Provide the [x, y] coordinate of the cell's center where the given text is located.  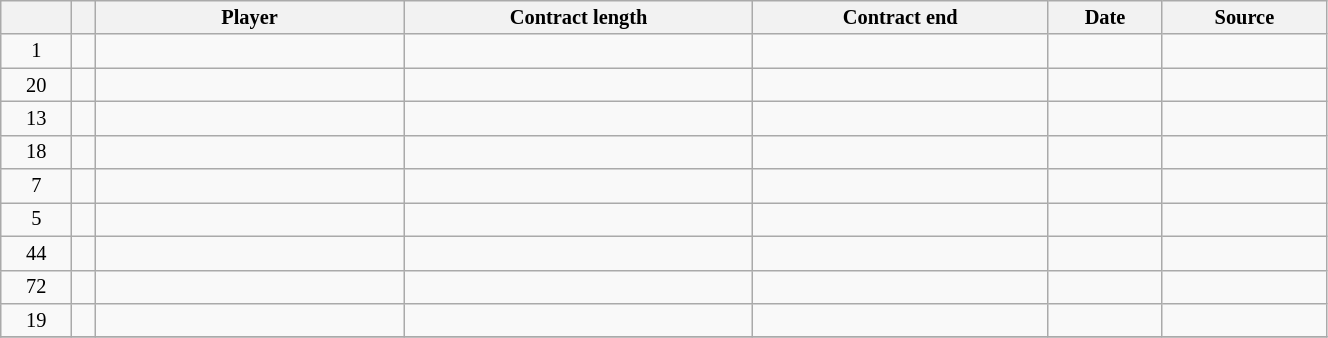
13 [36, 118]
5 [36, 219]
1 [36, 51]
Contract length [578, 17]
Date [1106, 17]
7 [36, 186]
44 [36, 253]
72 [36, 287]
Player [250, 17]
Contract end [900, 17]
18 [36, 152]
Source [1244, 17]
20 [36, 85]
19 [36, 320]
